Return [x, y] of the center of cell containing provided text 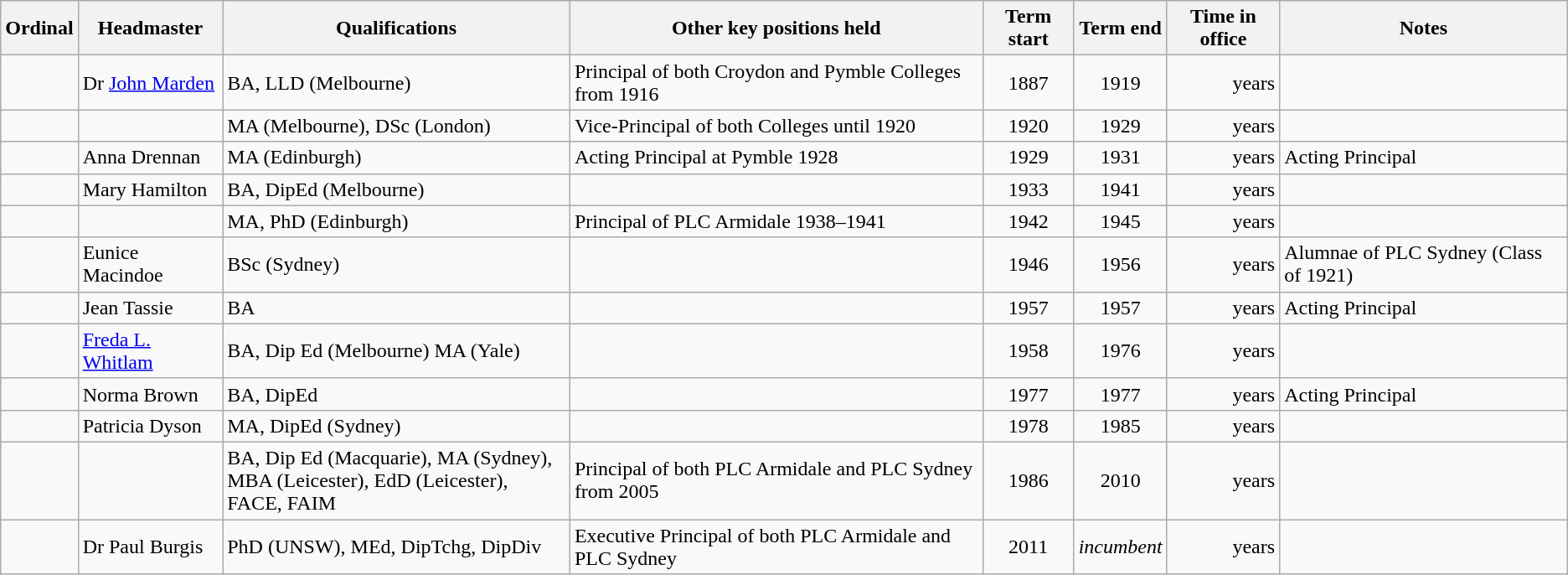
1946 [1029, 265]
MA, DipEd (Sydney) [397, 426]
Jean Tassie [151, 308]
1919 [1121, 82]
1942 [1029, 221]
Alumnae of PLC Sydney (Class of 1921) [1424, 265]
BA, Dip Ed (Macquarie), MA (Sydney),MBA (Leicester), EdD (Leicester), FACE, FAIM [397, 480]
1976 [1121, 350]
BSc (Sydney) [397, 265]
1945 [1121, 221]
Notes [1424, 28]
Principal of both Croydon and Pymble Colleges from 1916 [776, 82]
MA (Melbourne), DSc (London) [397, 126]
2010 [1121, 480]
Principal of PLC Armidale 1938–1941 [776, 221]
BA, LLD (Melbourne) [397, 82]
1958 [1029, 350]
incumbent [1121, 547]
BA, DipEd [397, 394]
Norma Brown [151, 394]
MA, PhD (Edinburgh) [397, 221]
Other key positions held [776, 28]
1985 [1121, 426]
Acting Principal at Pymble 1928 [776, 158]
1941 [1121, 189]
1920 [1029, 126]
Dr John Marden [151, 82]
Term end [1121, 28]
1931 [1121, 158]
Term start [1029, 28]
Ordinal [39, 28]
Mary Hamilton [151, 189]
Dr Paul Burgis [151, 547]
Executive Principal of both PLC Armidale and PLC Sydney [776, 547]
BA [397, 308]
2011 [1029, 547]
Patricia Dyson [151, 426]
1887 [1029, 82]
MA (Edinburgh) [397, 158]
BA, DipEd (Melbourne) [397, 189]
Time in office [1223, 28]
Anna Drennan [151, 158]
Headmaster [151, 28]
Qualifications [397, 28]
Eunice Macindoe [151, 265]
Freda L. Whitlam [151, 350]
BA, Dip Ed (Melbourne) MA (Yale) [397, 350]
1978 [1029, 426]
1933 [1029, 189]
Vice-Principal of both Colleges until 1920 [776, 126]
PhD (UNSW), MEd, DipTchg, DipDiv [397, 547]
1986 [1029, 480]
1956 [1121, 265]
Principal of both PLC Armidale and PLC Sydney from 2005 [776, 480]
